For the text-containing cell, return its midpoint in [x, y] coordinate format. 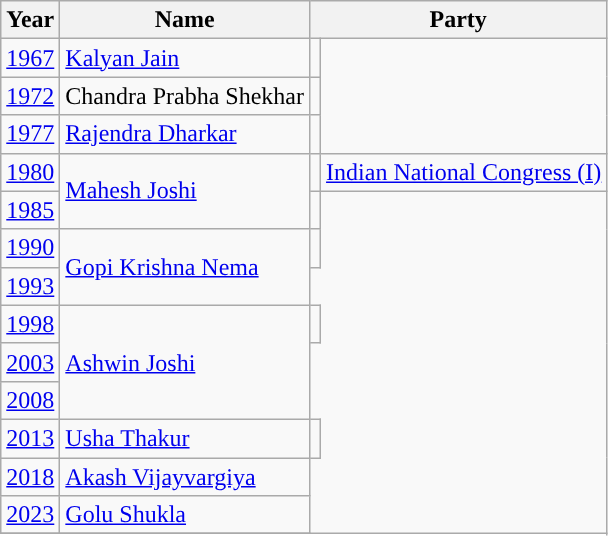
2008 [30, 400]
Akash Vijayvargiya [185, 477]
1990 [30, 248]
2018 [30, 477]
Name [185, 20]
Chandra Prabha Shekhar [185, 96]
1980 [30, 172]
1977 [30, 134]
1985 [30, 210]
Golu Shukla [185, 515]
1967 [30, 58]
Party [458, 20]
1998 [30, 324]
2013 [30, 438]
Indian National Congress (I) [464, 172]
Ashwin Joshi [185, 362]
2003 [30, 362]
2023 [30, 515]
Rajendra Dharkar [185, 134]
Usha Thakur [185, 438]
Year [30, 20]
Kalyan Jain [185, 58]
Gopi Krishna Nema [185, 267]
1972 [30, 96]
Mahesh Joshi [185, 191]
1993 [30, 286]
